Find where the given text appears and provide that cell's center as (X, Y) coordinate. 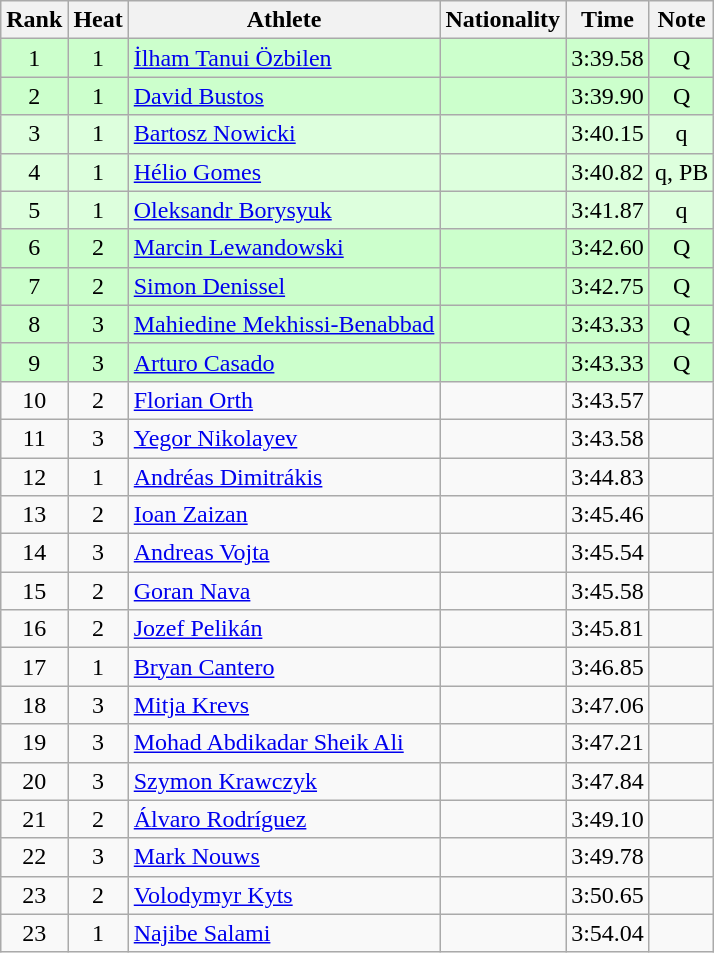
8 (34, 324)
Andréas Dimitrákis (284, 477)
3:40.15 (608, 134)
13 (34, 515)
3:47.06 (608, 705)
Oleksandr Borysyuk (284, 210)
Álvaro Rodríguez (284, 819)
Szymon Krawczyk (284, 781)
Note (681, 20)
10 (34, 400)
Ioan Zaizan (284, 515)
Arturo Casado (284, 362)
Mitja Krevs (284, 705)
3:50.65 (608, 895)
3:46.85 (608, 667)
Bryan Cantero (284, 667)
Najibe Salami (284, 933)
Mohad Abdikadar Sheik Ali (284, 743)
Hélio Gomes (284, 172)
Nationality (503, 20)
3:45.58 (608, 591)
22 (34, 857)
3:39.58 (608, 58)
Mark Nouws (284, 857)
3:44.83 (608, 477)
4 (34, 172)
q, PB (681, 172)
21 (34, 819)
3:39.90 (608, 96)
Volodymyr Kyts (284, 895)
Mahiedine Mekhissi-Benabbad (284, 324)
Time (608, 20)
9 (34, 362)
3:42.60 (608, 248)
3:49.10 (608, 819)
Florian Orth (284, 400)
3:49.78 (608, 857)
Goran Nava (284, 591)
3:40.82 (608, 172)
Athlete (284, 20)
18 (34, 705)
3:42.75 (608, 286)
7 (34, 286)
Andreas Vojta (284, 553)
Simon Denissel (284, 286)
Marcin Lewandowski (284, 248)
3:45.46 (608, 515)
Jozef Pelikán (284, 629)
İlham Tanui Özbilen (284, 58)
15 (34, 591)
Heat (98, 20)
20 (34, 781)
12 (34, 477)
14 (34, 553)
3:43.58 (608, 438)
3:54.04 (608, 933)
3:47.21 (608, 743)
David Bustos (284, 96)
16 (34, 629)
Rank (34, 20)
6 (34, 248)
Yegor Nikolayev (284, 438)
Bartosz Nowicki (284, 134)
5 (34, 210)
3:41.87 (608, 210)
19 (34, 743)
3:45.54 (608, 553)
3:47.84 (608, 781)
3:45.81 (608, 629)
17 (34, 667)
3:43.57 (608, 400)
11 (34, 438)
